Provide the (X, Y) coordinate of the cell's center where the given text is located.  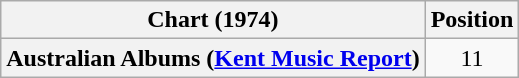
11 (472, 58)
Position (472, 20)
Chart (1974) (213, 20)
Australian Albums (Kent Music Report) (213, 58)
